Output the (x, y) coordinate of the center of the cell containing the given text.  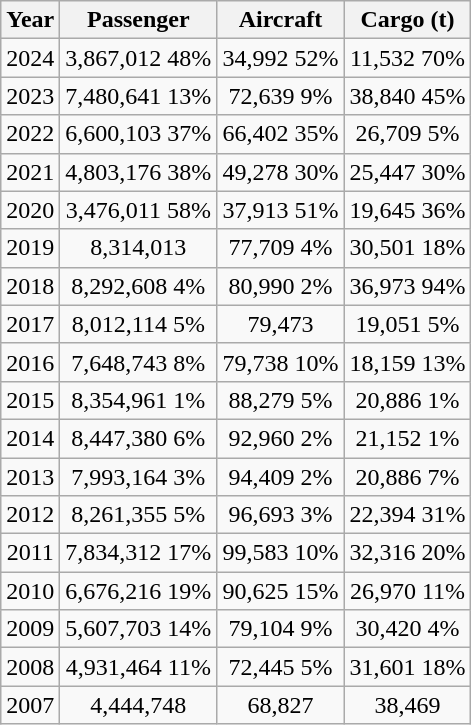
2019 (30, 248)
2018 (30, 286)
2020 (30, 210)
11,532 70% (408, 58)
4,444,748 (138, 705)
25,447 30% (408, 172)
30,420 4% (408, 629)
2017 (30, 324)
3,476,011 58% (138, 210)
6,676,216 19% (138, 591)
49,278 30% (280, 172)
19,645 36% (408, 210)
34,992 52% (280, 58)
8,012,114 5% (138, 324)
18,159 13% (408, 362)
Aircraft (280, 20)
7,648,743 8% (138, 362)
79,473 (280, 324)
80,990 2% (280, 286)
2024 (30, 58)
8,447,380 6% (138, 438)
Cargo (t) (408, 20)
72,639 9% (280, 96)
38,840 45% (408, 96)
2021 (30, 172)
90,625 15% (280, 591)
2007 (30, 705)
26,709 5% (408, 134)
88,279 5% (280, 400)
7,993,164 3% (138, 477)
2014 (30, 438)
4,803,176 38% (138, 172)
38,469 (408, 705)
8,261,355 5% (138, 515)
19,051 5% (408, 324)
2011 (30, 553)
22,394 31% (408, 515)
77,709 4% (280, 248)
4,931,464 11% (138, 667)
Passenger (138, 20)
2008 (30, 667)
99,583 10% (280, 553)
79,738 10% (280, 362)
8,314,013 (138, 248)
5,607,703 14% (138, 629)
7,834,312 17% (138, 553)
31,601 18% (408, 667)
94,409 2% (280, 477)
3,867,012 48% (138, 58)
2016 (30, 362)
68,827 (280, 705)
37,913 51% (280, 210)
2015 (30, 400)
8,354,961 1% (138, 400)
7,480,641 13% (138, 96)
20,886 7% (408, 477)
2023 (30, 96)
2010 (30, 591)
Year (30, 20)
92,960 2% (280, 438)
2012 (30, 515)
20,886 1% (408, 400)
32,316 20% (408, 553)
26,970 11% (408, 591)
30,501 18% (408, 248)
96,693 3% (280, 515)
2022 (30, 134)
66,402 35% (280, 134)
36,973 94% (408, 286)
2013 (30, 477)
72,445 5% (280, 667)
2009 (30, 629)
21,152 1% (408, 438)
8,292,608 4% (138, 286)
79,104 9% (280, 629)
6,600,103 37% (138, 134)
